For the text-containing cell, return its midpoint in [X, Y] coordinate format. 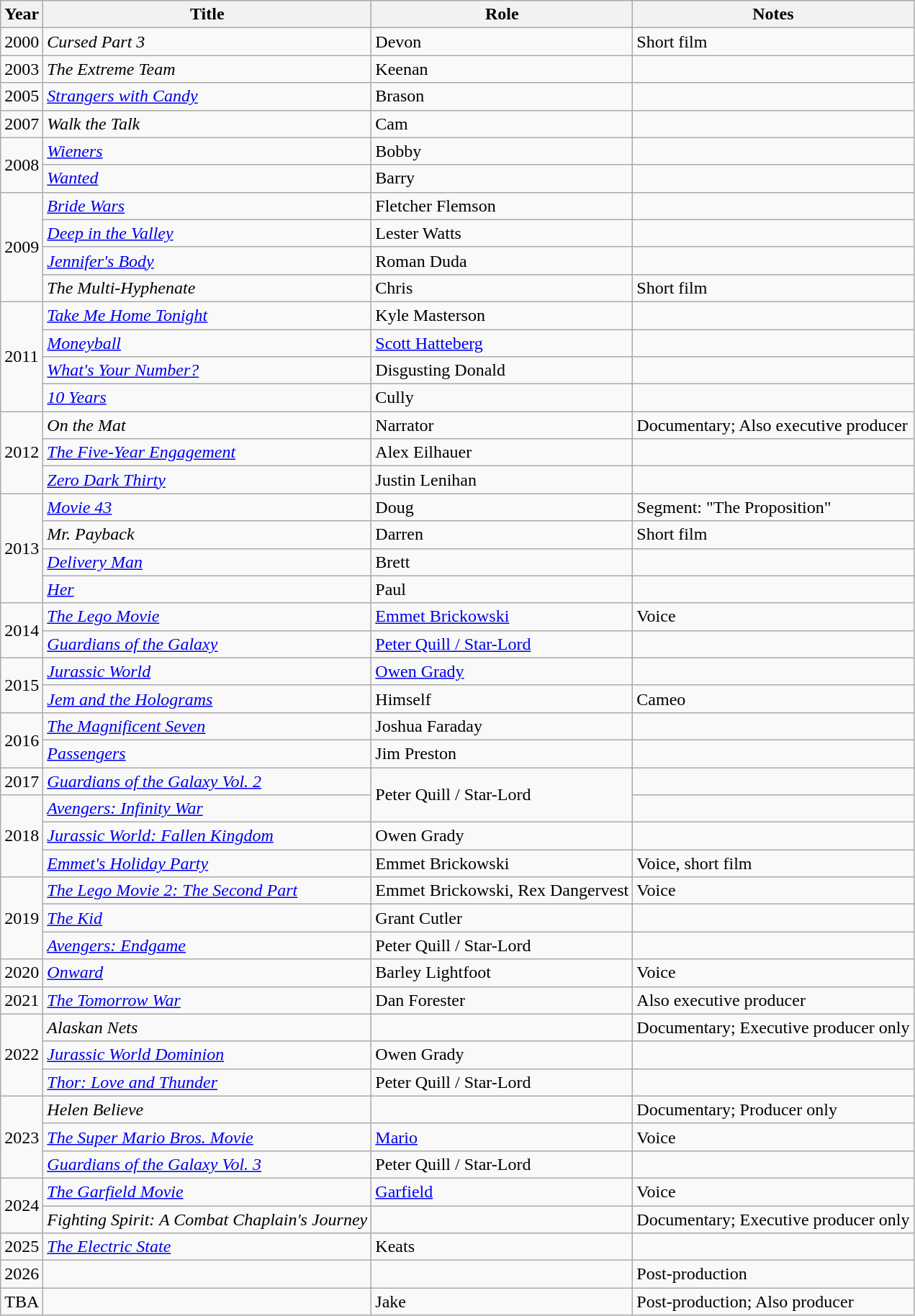
Jurassic World: Fallen Kingdom [207, 836]
Guardians of the Galaxy Vol. 2 [207, 781]
Justin Lenihan [502, 480]
2007 [22, 124]
Delivery Man [207, 562]
Avengers: Infinity War [207, 809]
2012 [22, 453]
Moneyball [207, 343]
The Five-Year Engagement [207, 453]
Jurassic World Dominion [207, 1055]
Emmet Brickowski, Rex Dangervest [502, 891]
Dan Forester [502, 1000]
The Lego Movie 2: The Second Part [207, 891]
Movie 43 [207, 507]
Jurassic World [207, 671]
Disgusting Donald [502, 371]
Guardians of the Galaxy Vol. 3 [207, 1164]
Cameo [773, 699]
Devon [502, 42]
2022 [22, 1055]
Post-production; Also producer [773, 1302]
2026 [22, 1274]
The Garfield Movie [207, 1192]
2008 [22, 165]
What's Your Number? [207, 371]
Wanted [207, 178]
2000 [22, 42]
Kyle Masterson [502, 315]
Barry [502, 178]
Bobby [502, 151]
Mr. Payback [207, 535]
Alex Eilhauer [502, 453]
Emmet's Holiday Party [207, 863]
2011 [22, 356]
Mario [502, 1137]
Guardians of the Galaxy [207, 644]
The Lego Movie [207, 617]
Paul [502, 589]
Jennifer's Body [207, 260]
The Electric State [207, 1247]
2013 [22, 548]
2021 [22, 1000]
Joshua Faraday [502, 726]
Cursed Part 3 [207, 42]
Documentary; Producer only [773, 1109]
Passengers [207, 753]
Lester Watts [502, 233]
Year [22, 14]
Segment: "The Proposition" [773, 507]
The Magnificent Seven [207, 726]
Scott Hatteberg [502, 343]
The Extreme Team [207, 69]
Thor: Love and Thunder [207, 1082]
10 Years [207, 398]
Cam [502, 124]
Grant Cutler [502, 918]
Strangers with Candy [207, 96]
Helen Believe [207, 1109]
Bride Wars [207, 206]
2014 [22, 630]
Fighting Spirit: A Combat Chaplain's Journey [207, 1220]
2018 [22, 836]
Role [502, 14]
Her [207, 589]
Keats [502, 1247]
2003 [22, 69]
2009 [22, 247]
The Kid [207, 918]
2020 [22, 973]
Fletcher Flemson [502, 206]
Doug [502, 507]
Garfield [502, 1192]
Chris [502, 288]
Zero Dark Thirty [207, 480]
Himself [502, 699]
The Super Mario Bros. Movie [207, 1137]
2017 [22, 781]
2024 [22, 1205]
Title [207, 14]
Jim Preston [502, 753]
Walk the Talk [207, 124]
On the Mat [207, 425]
The Tomorrow War [207, 1000]
Notes [773, 14]
Jake [502, 1302]
Jem and the Holograms [207, 699]
2019 [22, 918]
2025 [22, 1247]
2023 [22, 1137]
Take Me Home Tonight [207, 315]
Also executive producer [773, 1000]
Darren [502, 535]
Brason [502, 96]
Deep in the Valley [207, 233]
Barley Lightfoot [502, 973]
Avengers: Endgame [207, 945]
Narrator [502, 425]
Wieners [207, 151]
Keenan [502, 69]
2016 [22, 740]
Documentary; Also executive producer [773, 425]
Voice, short film [773, 863]
Post-production [773, 1274]
2005 [22, 96]
2015 [22, 685]
The Multi-Hyphenate [207, 288]
Roman Duda [502, 260]
Brett [502, 562]
Onward [207, 973]
Cully [502, 398]
Alaskan Nets [207, 1027]
TBA [22, 1302]
